Scan for the cell matching the given text and deliver its (X, Y) coordinate at center. 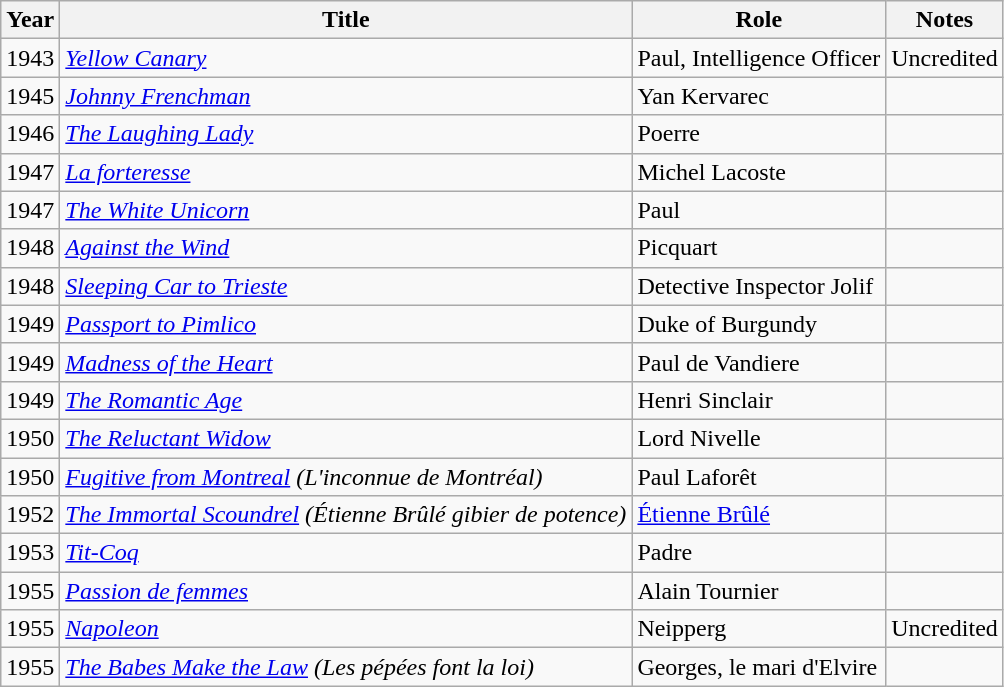
La forteresse (346, 172)
1943 (30, 58)
Passport to Pimlico (346, 324)
Detective Inspector Jolif (759, 286)
1953 (30, 553)
Notes (945, 20)
The Babes Make the Law (Les pépées font la loi) (346, 667)
The White Unicorn (346, 210)
Michel Lacoste (759, 172)
Lord Nivelle (759, 438)
Yan Kervarec (759, 96)
Henri Sinclair (759, 400)
Alain Tournier (759, 591)
Napoleon (346, 629)
Paul Laforêt (759, 477)
Étienne Brûlé (759, 515)
Role (759, 20)
Madness of the Heart (346, 362)
Poerre (759, 134)
1945 (30, 96)
The Reluctant Widow (346, 438)
Year (30, 20)
Paul de Vandiere (759, 362)
The Immortal Scoundrel (Étienne Brûlé gibier de potence) (346, 515)
Fugitive from Montreal (L'inconnue de Montréal) (346, 477)
Duke of Burgundy (759, 324)
Sleeping Car to Trieste (346, 286)
Passion de femmes (346, 591)
Georges, le mari d'Elvire (759, 667)
Johnny Frenchman (346, 96)
Paul, Intelligence Officer (759, 58)
Neipperg (759, 629)
The Romantic Age (346, 400)
Tit-Coq (346, 553)
Against the Wind (346, 248)
Padre (759, 553)
1946 (30, 134)
Yellow Canary (346, 58)
Paul (759, 210)
Title (346, 20)
The Laughing Lady (346, 134)
1952 (30, 515)
Picquart (759, 248)
